Output the (X, Y) coordinate of the center of the cell containing the given text.  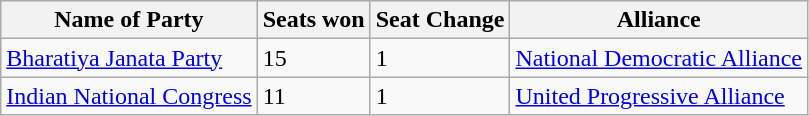
Bharatiya Janata Party (129, 58)
11 (314, 96)
United Progressive Alliance (659, 96)
Alliance (659, 20)
Indian National Congress (129, 96)
Name of Party (129, 20)
Seat Change (440, 20)
National Democratic Alliance (659, 58)
15 (314, 58)
Seats won (314, 20)
